Detect which cell encompasses the target text, then output its [X, Y] center coordinate. 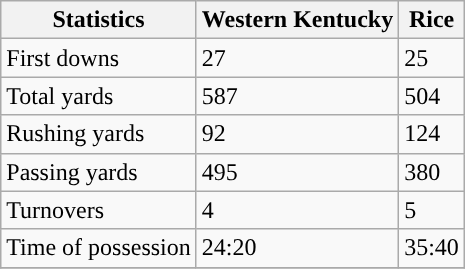
Rushing yards [99, 134]
35:40 [432, 248]
25 [432, 58]
92 [297, 134]
Passing yards [99, 172]
First downs [99, 58]
504 [432, 96]
380 [432, 172]
Turnovers [99, 210]
Total yards [99, 96]
495 [297, 172]
Statistics [99, 20]
Time of possession [99, 248]
27 [297, 58]
Rice [432, 20]
Western Kentucky [297, 20]
124 [432, 134]
4 [297, 210]
5 [432, 210]
587 [297, 96]
24:20 [297, 248]
